Scan for the cell matching the given text and deliver its (x, y) coordinate at center. 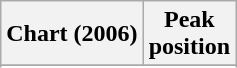
Peak position (189, 34)
Chart (2006) (72, 34)
